Find where the given text appears and provide that cell's center as [x, y] coordinate. 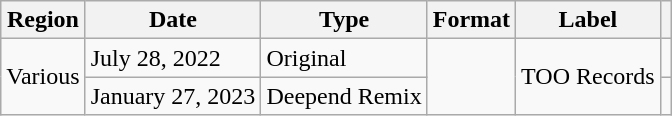
Label [588, 20]
Type [344, 20]
Deepend Remix [344, 96]
January 27, 2023 [173, 96]
TOO Records [588, 77]
Date [173, 20]
Various [43, 77]
Format [471, 20]
Original [344, 58]
Region [43, 20]
July 28, 2022 [173, 58]
